Return (x, y) of the center of cell containing provided text 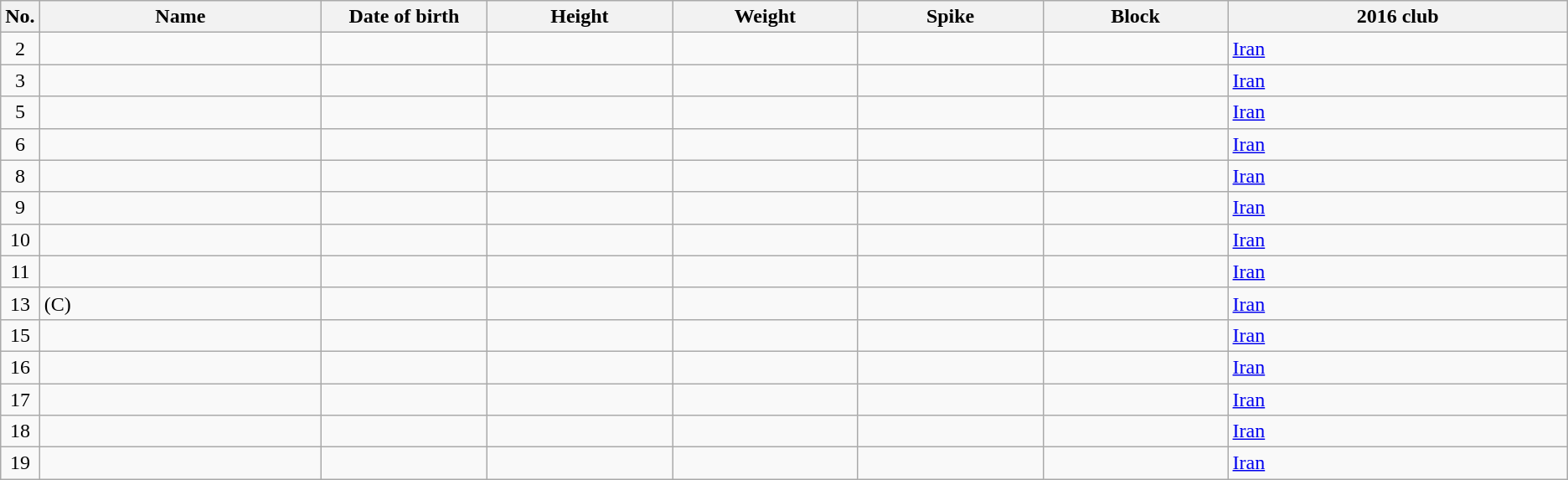
Height (580, 17)
18 (20, 431)
15 (20, 335)
17 (20, 400)
13 (20, 303)
6 (20, 144)
Date of birth (405, 17)
11 (20, 271)
16 (20, 367)
10 (20, 240)
19 (20, 463)
2016 club (1397, 17)
Weight (766, 17)
5 (20, 112)
No. (20, 17)
3 (20, 80)
Spike (950, 17)
8 (20, 176)
Block (1136, 17)
Name (180, 17)
(C) (180, 303)
9 (20, 208)
2 (20, 49)
